Locate the cell with the specified text and output its (x, y) center coordinate. 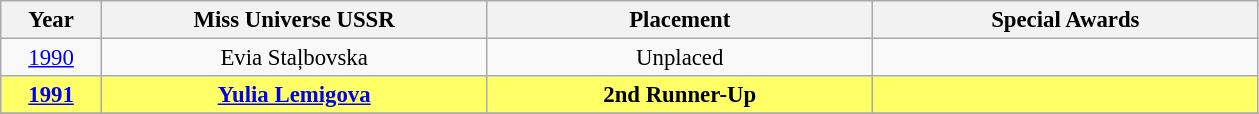
1990 (52, 58)
Yulia Lemigova (294, 95)
Placement (680, 20)
Evia Staļbovska (294, 58)
Miss Universe USSR (294, 20)
Special Awards (1066, 20)
1991 (52, 95)
Year (52, 20)
Unplaced (680, 58)
2nd Runner-Up (680, 95)
